Find where the given text appears and provide that cell's center as (X, Y) coordinate. 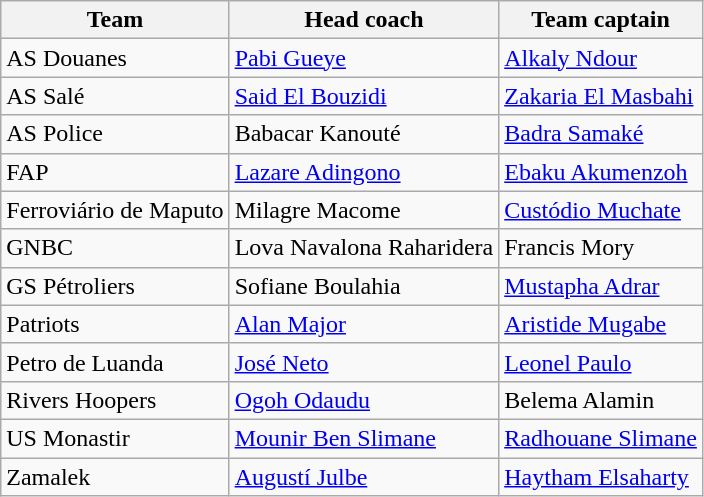
Team (115, 20)
Ogoh Odaudu (364, 400)
AS Douanes (115, 58)
Custódio Muchate (601, 210)
Milagre Macome (364, 210)
Zamalek (115, 477)
Lazare Adingono (364, 172)
José Neto (364, 362)
GS Pétroliers (115, 286)
Babacar Kanouté (364, 134)
FAP (115, 172)
Patriots (115, 324)
Head coach (364, 20)
Ferroviário de Maputo (115, 210)
Zakaria El Masbahi (601, 96)
Rivers Hoopers (115, 400)
AS Salé (115, 96)
AS Police (115, 134)
Francis Mory (601, 248)
Augustí Julbe (364, 477)
Mustapha Adrar (601, 286)
Belema Alamin (601, 400)
Aristide Mugabe (601, 324)
Haytham Elsaharty (601, 477)
Leonel Paulo (601, 362)
Mounir Ben Slimane (364, 438)
Radhouane Slimane (601, 438)
Alkaly Ndour (601, 58)
Ebaku Akumenzoh (601, 172)
Team captain (601, 20)
GNBC (115, 248)
Alan Major (364, 324)
Lova Navalona Raharidera (364, 248)
Said El Bouzidi (364, 96)
Sofiane Boulahia (364, 286)
US Monastir (115, 438)
Pabi Gueye (364, 58)
Petro de Luanda (115, 362)
Badra Samaké (601, 134)
